Determine the [x, y] coordinate at the center of the cell enclosing the given text.  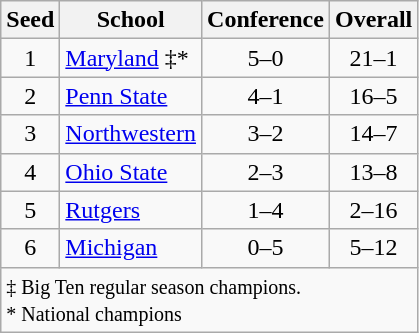
2 [30, 96]
5–12 [373, 248]
Rutgers [131, 210]
4 [30, 172]
Conference [266, 20]
Penn State [131, 96]
5 [30, 210]
Overall [373, 20]
13–8 [373, 172]
0–5 [266, 248]
1–4 [266, 210]
Maryland ‡* [131, 58]
4–1 [266, 96]
Michigan [131, 248]
3 [30, 134]
Ohio State [131, 172]
16–5 [373, 96]
14–7 [373, 134]
21–1 [373, 58]
6 [30, 248]
Northwestern [131, 134]
5–0 [266, 58]
1 [30, 58]
‡ Big Ten regular season champions.* National champions [210, 300]
Seed [30, 20]
2–16 [373, 210]
3–2 [266, 134]
School [131, 20]
2–3 [266, 172]
